Scan for the cell matching the given text and deliver its (X, Y) coordinate at center. 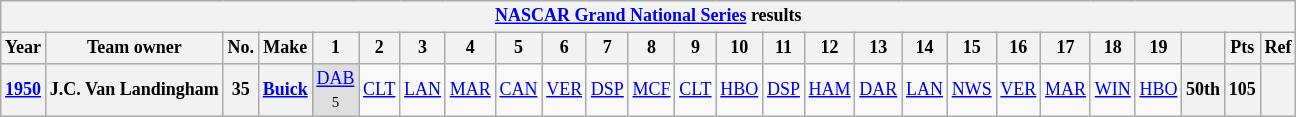
11 (784, 48)
DAR (878, 90)
35 (240, 90)
10 (740, 48)
WIN (1112, 90)
HAM (830, 90)
8 (652, 48)
9 (696, 48)
Ref (1278, 48)
14 (925, 48)
1950 (24, 90)
Make (285, 48)
Pts (1242, 48)
DAB5 (336, 90)
12 (830, 48)
13 (878, 48)
Year (24, 48)
J.C. Van Landingham (134, 90)
4 (470, 48)
CAN (518, 90)
18 (1112, 48)
50th (1204, 90)
105 (1242, 90)
3 (423, 48)
5 (518, 48)
19 (1158, 48)
15 (972, 48)
NASCAR Grand National Series results (648, 16)
MCF (652, 90)
1 (336, 48)
16 (1018, 48)
NWS (972, 90)
6 (564, 48)
No. (240, 48)
Team owner (134, 48)
7 (607, 48)
17 (1066, 48)
2 (380, 48)
Buick (285, 90)
